Return the (x, y) coordinate for the center point of the cell that contains the specified text.  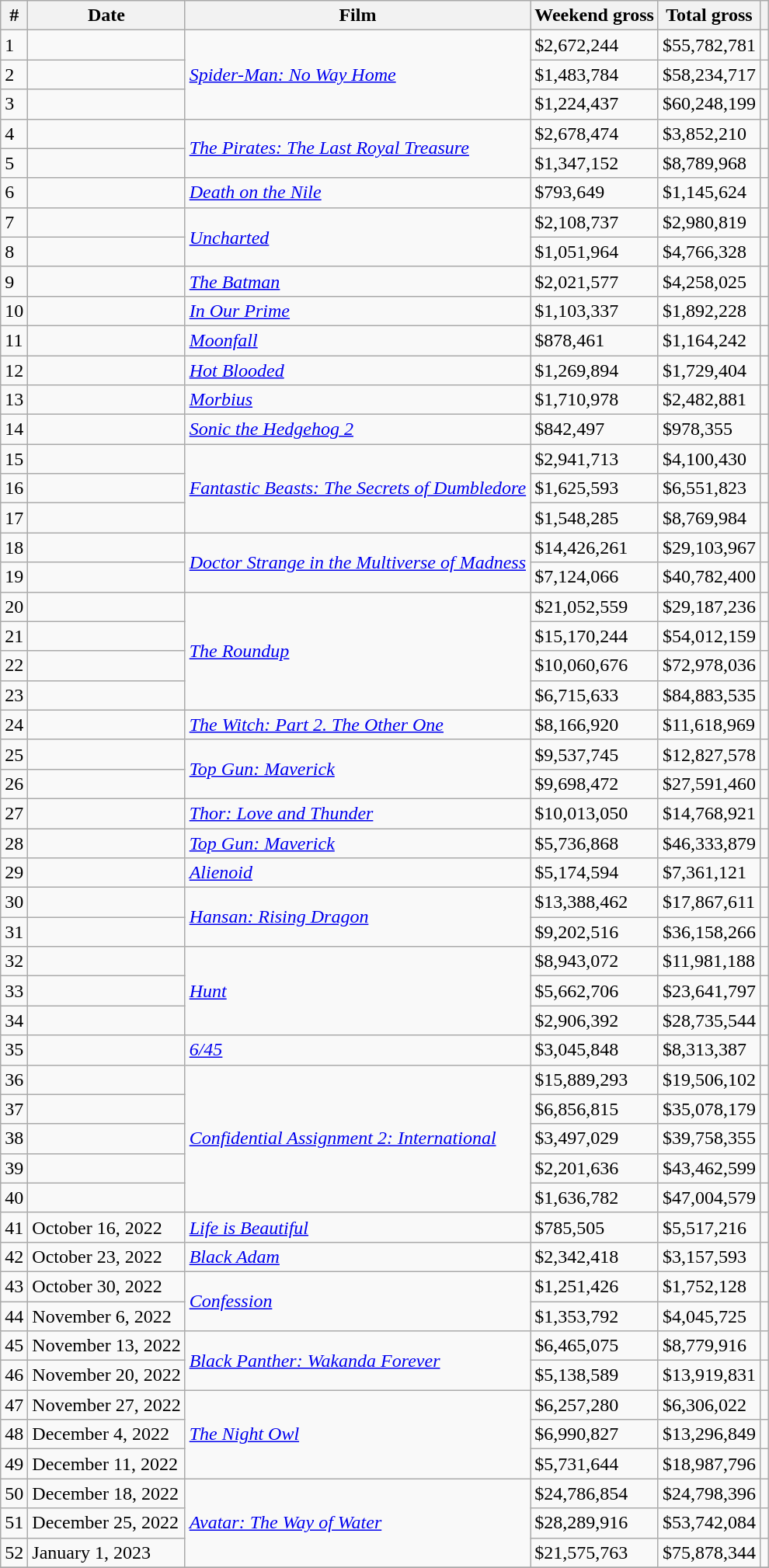
$2,678,474 (595, 134)
$3,497,029 (595, 1139)
The Batman (357, 281)
19 (14, 577)
$39,758,355 (708, 1139)
The Night Owl (357, 1434)
21 (14, 636)
Confession (357, 1301)
48 (14, 1434)
December 25, 2022 (106, 1523)
$84,883,535 (708, 695)
$2,021,577 (595, 281)
$1,636,782 (595, 1198)
$9,698,472 (595, 784)
27 (14, 813)
October 23, 2022 (106, 1257)
$3,852,210 (708, 134)
31 (14, 932)
$2,201,636 (595, 1168)
6/45 (357, 1050)
40 (14, 1198)
$8,943,072 (595, 961)
$4,100,430 (708, 459)
$15,170,244 (595, 636)
15 (14, 459)
$9,202,516 (595, 932)
$5,138,589 (595, 1375)
$40,782,400 (708, 577)
$3,157,593 (708, 1257)
39 (14, 1168)
18 (14, 548)
$19,506,102 (708, 1080)
33 (14, 991)
$2,906,392 (595, 1020)
$13,296,849 (708, 1434)
50 (14, 1493)
$5,731,644 (595, 1464)
$75,878,344 (708, 1552)
45 (14, 1346)
3 (14, 104)
30 (14, 902)
Life is Beautiful (357, 1227)
11 (14, 340)
Confidential Assignment 2: International (357, 1139)
$13,388,462 (595, 902)
$2,980,819 (708, 222)
Fantastic Beasts: The Secrets of Dumbledore (357, 488)
$878,461 (595, 340)
$72,978,036 (708, 666)
$28,735,544 (708, 1020)
The Roundup (357, 651)
52 (14, 1552)
$55,782,781 (708, 45)
Sonic the Hedgehog 2 (357, 429)
The Pirates: The Last Royal Treasure (357, 148)
Moonfall (357, 340)
8 (14, 252)
$9,537,745 (595, 754)
1 (14, 45)
Doctor Strange in the Multiverse of Madness (357, 562)
$21,052,559 (595, 607)
$2,941,713 (595, 459)
$13,919,831 (708, 1375)
$785,505 (595, 1227)
$5,517,216 (708, 1227)
25 (14, 754)
Total gross (708, 16)
# (14, 16)
$5,662,706 (595, 991)
29 (14, 873)
20 (14, 607)
32 (14, 961)
January 1, 2023 (106, 1552)
$6,990,827 (595, 1434)
$60,248,199 (708, 104)
December 4, 2022 (106, 1434)
4 (14, 134)
$47,004,579 (708, 1198)
$6,306,022 (708, 1405)
$3,045,848 (595, 1050)
$2,482,881 (708, 400)
22 (14, 666)
38 (14, 1139)
$8,789,968 (708, 163)
$8,779,916 (708, 1346)
12 (14, 370)
44 (14, 1316)
51 (14, 1523)
$24,786,854 (595, 1493)
$842,497 (595, 429)
The Witch: Part 2. The Other One (357, 725)
$54,012,159 (708, 636)
$27,591,460 (708, 784)
December 18, 2022 (106, 1493)
$978,355 (708, 429)
November 6, 2022 (106, 1316)
$28,289,916 (595, 1523)
$36,158,266 (708, 932)
Thor: Love and Thunder (357, 813)
$4,258,025 (708, 281)
$35,078,179 (708, 1109)
$1,251,426 (595, 1286)
10 (14, 311)
Hunt (357, 991)
$1,892,228 (708, 311)
$43,462,599 (708, 1168)
$14,768,921 (708, 813)
$1,710,978 (595, 400)
47 (14, 1405)
$5,736,868 (595, 843)
17 (14, 518)
$1,103,337 (595, 311)
In Our Prime (357, 311)
November 13, 2022 (106, 1346)
$8,313,387 (708, 1050)
$12,827,578 (708, 754)
$21,575,763 (595, 1552)
$2,342,418 (595, 1257)
$23,641,797 (708, 991)
Spider-Man: No Way Home (357, 75)
Hansan: Rising Dragon (357, 917)
16 (14, 488)
December 11, 2022 (106, 1464)
$24,798,396 (708, 1493)
36 (14, 1080)
Black Panther: Wakanda Forever (357, 1361)
35 (14, 1050)
46 (14, 1375)
$2,672,244 (595, 45)
$11,981,188 (708, 961)
$8,769,984 (708, 518)
$1,353,792 (595, 1316)
$17,867,611 (708, 902)
49 (14, 1464)
Uncharted (357, 237)
37 (14, 1109)
28 (14, 843)
November 27, 2022 (106, 1405)
$1,145,624 (708, 193)
$1,269,894 (595, 370)
Death on the Nile (357, 193)
23 (14, 695)
41 (14, 1227)
$7,361,121 (708, 873)
$15,889,293 (595, 1080)
$1,625,593 (595, 488)
$1,164,242 (708, 340)
$6,715,633 (595, 695)
October 30, 2022 (106, 1286)
$11,618,969 (708, 725)
5 (14, 163)
13 (14, 400)
$793,649 (595, 193)
Weekend gross (595, 16)
$4,045,725 (708, 1316)
$1,729,404 (708, 370)
Alienoid (357, 873)
2 (14, 75)
9 (14, 281)
Date (106, 16)
$7,124,066 (595, 577)
$1,051,964 (595, 252)
$6,257,280 (595, 1405)
$10,013,050 (595, 813)
$1,483,784 (595, 75)
$6,856,815 (595, 1109)
Avatar: The Way of Water (357, 1523)
Morbius (357, 400)
Hot Blooded (357, 370)
$4,766,328 (708, 252)
$10,060,676 (595, 666)
24 (14, 725)
$29,103,967 (708, 548)
$58,234,717 (708, 75)
$1,752,128 (708, 1286)
$6,465,075 (595, 1346)
$1,548,285 (595, 518)
42 (14, 1257)
26 (14, 784)
Black Adam (357, 1257)
$2,108,737 (595, 222)
$18,987,796 (708, 1464)
$1,347,152 (595, 163)
$8,166,920 (595, 725)
Film (357, 16)
$29,187,236 (708, 607)
14 (14, 429)
November 20, 2022 (106, 1375)
$5,174,594 (595, 873)
$53,742,084 (708, 1523)
$1,224,437 (595, 104)
7 (14, 222)
$6,551,823 (708, 488)
6 (14, 193)
$14,426,261 (595, 548)
$46,333,879 (708, 843)
October 16, 2022 (106, 1227)
43 (14, 1286)
34 (14, 1020)
